Locate the cell with the specified text and output its (X, Y) center coordinate. 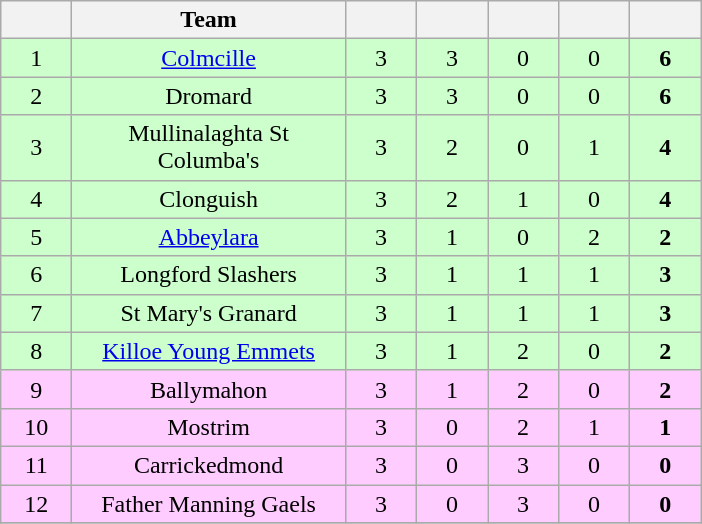
Team (209, 20)
Clonguish (209, 199)
Abbeylara (209, 237)
Longford Slashers (209, 275)
St Mary's Granard (209, 313)
Colmcille (209, 58)
Mullinalaghta St Columba's (209, 148)
5 (36, 237)
Ballymahon (209, 389)
9 (36, 389)
Mostrim (209, 427)
10 (36, 427)
Dromard (209, 96)
12 (36, 503)
8 (36, 351)
11 (36, 465)
Father Manning Gaels (209, 503)
Carrickedmond (209, 465)
Killoe Young Emmets (209, 351)
7 (36, 313)
